Return [x, y] of the center of cell containing provided text 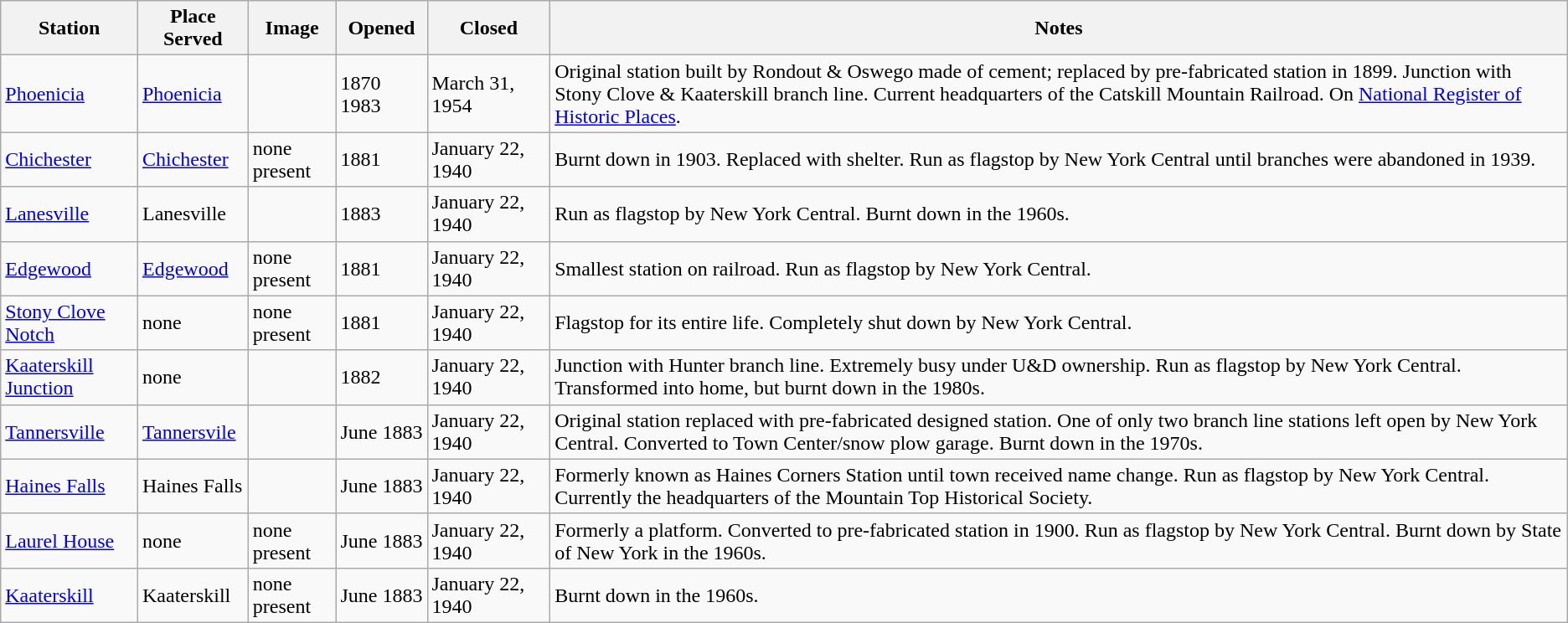
Flagstop for its entire life. Completely shut down by New York Central. [1059, 323]
1883 [382, 214]
Smallest station on railroad. Run as flagstop by New York Central. [1059, 268]
Formerly a platform. Converted to pre-fabricated station in 1900. Run as flagstop by New York Central. Burnt down by State of New York in the 1960s. [1059, 541]
Place Served [193, 28]
Run as flagstop by New York Central. Burnt down in the 1960s. [1059, 214]
Burnt down in 1903. Replaced with shelter. Run as flagstop by New York Central until branches were abandoned in 1939. [1059, 159]
Image [291, 28]
Tannersville [70, 432]
Station [70, 28]
Burnt down in the 1960s. [1059, 595]
Stony Clove Notch [70, 323]
Opened [382, 28]
March 31, 1954 [489, 94]
1882 [382, 377]
Notes [1059, 28]
Laurel House [70, 541]
Kaaterskill Junction [70, 377]
Closed [489, 28]
18701983 [382, 94]
Tannersvile [193, 432]
